Locate the cell with the specified text and output its (X, Y) center coordinate. 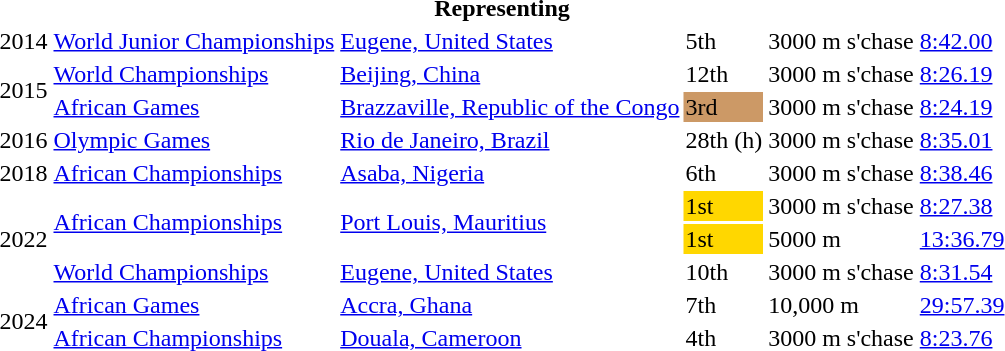
12th (724, 74)
7th (724, 305)
Port Louis, Mauritius (510, 222)
28th (h) (724, 140)
5000 m (842, 239)
Beijing, China (510, 74)
10,000 m (842, 305)
Asaba, Nigeria (510, 173)
10th (724, 272)
Rio de Janeiro, Brazil (510, 140)
3rd (724, 107)
Olympic Games (194, 140)
Brazzaville, Republic of the Congo (510, 107)
Accra, Ghana (510, 305)
6th (724, 173)
World Junior Championships (194, 41)
5th (724, 41)
